Identify which cell holds the provided text, then report its (x, y) central coordinate. 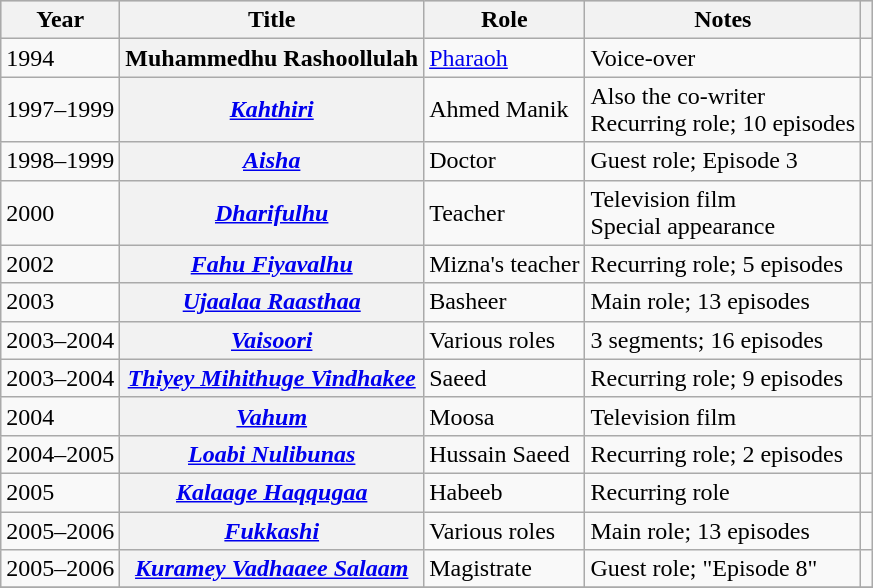
Kalaage Haqqugaa (272, 492)
Role (504, 20)
Television filmSpecial appearance (723, 212)
Hussain Saeed (504, 454)
1994 (60, 58)
Moosa (504, 416)
Dharifulhu (272, 212)
Saeed (504, 378)
Pharaoh (504, 58)
2003 (60, 302)
3 segments; 16 episodes (723, 340)
Vaisoori (272, 340)
Aisha (272, 161)
Kahthiri (272, 110)
Voice-over (723, 58)
Guest role; "Episode 8" (723, 569)
Vahum (272, 416)
2000 (60, 212)
Basheer (504, 302)
Teacher (504, 212)
Recurring role (723, 492)
Doctor (504, 161)
2004–2005 (60, 454)
1998–1999 (60, 161)
Recurring role; 5 episodes (723, 264)
Recurring role; 9 episodes (723, 378)
Ahmed Manik (504, 110)
Loabi Nulibunas (272, 454)
2005 (60, 492)
Fukkashi (272, 531)
Also the co-writerRecurring role; 10 episodes (723, 110)
Thiyey Mihithuge Vindhakee (272, 378)
Guest role; Episode 3 (723, 161)
Year (60, 20)
Mizna's teacher (504, 264)
Title (272, 20)
2004 (60, 416)
Muhammedhu Rashoollulah (272, 58)
1997–1999 (60, 110)
Ujaalaa Raasthaa (272, 302)
Recurring role; 2 episodes (723, 454)
2002 (60, 264)
Notes (723, 20)
Fahu Fiyavalhu (272, 264)
Habeeb (504, 492)
Television film (723, 416)
Kuramey Vadhaaee Salaam (272, 569)
Magistrate (504, 569)
